For the text-containing cell, return its midpoint in [x, y] coordinate format. 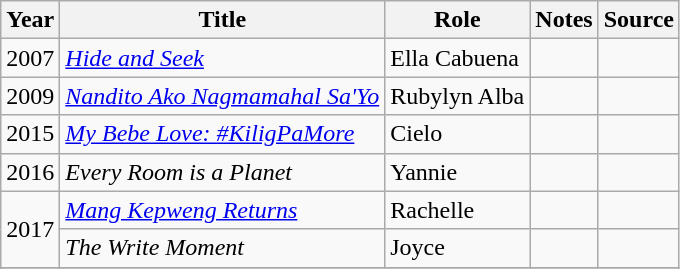
2007 [30, 58]
2017 [30, 229]
Every Room is a Planet [222, 172]
Notes [564, 20]
Nandito Ako Nagmamahal Sa'Yo [222, 96]
My Bebe Love: #KiligPaMore [222, 134]
Role [458, 20]
Hide and Seek [222, 58]
2016 [30, 172]
2015 [30, 134]
Joyce [458, 248]
Yannie [458, 172]
Source [638, 20]
Mang Kepweng Returns [222, 210]
Year [30, 20]
Cielo [458, 134]
Ella Cabuena [458, 58]
2009 [30, 96]
Rachelle [458, 210]
Title [222, 20]
Rubylyn Alba [458, 96]
The Write Moment [222, 248]
